Detect which cell encompasses the target text, then output its (X, Y) center coordinate. 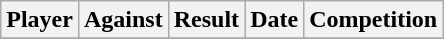
Against (123, 20)
Date (274, 20)
Competition (374, 20)
Result (206, 20)
Player (40, 20)
